From the cell containing the given text, extract its center point as [x, y] coordinate. 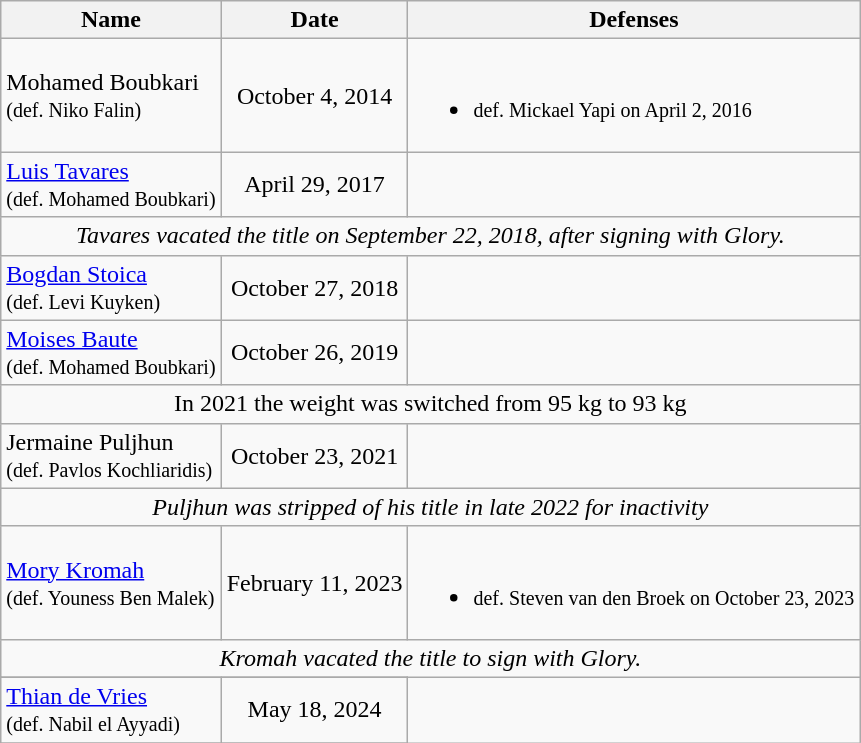
Puljhun was stripped of his title in late 2022 for inactivity [430, 507]
Tavares vacated the title on September 22, 2018, after signing with Glory. [430, 236]
In 2021 the weight was switched from 95 kg to 93 kg [430, 404]
def. Mickael Yapi on April 2, 2016 [634, 96]
Luis Tavares (def. Mohamed Boubkari) [111, 184]
Jermaine Puljhun (def. Pavlos Kochliaridis) [111, 456]
October 26, 2019 [314, 352]
October 27, 2018 [314, 288]
Date [314, 20]
October 4, 2014 [314, 96]
Defenses [634, 20]
def. Steven van den Broek on October 23, 2023 [634, 582]
Thian de Vries (def. Nabil el Ayyadi) [111, 710]
Name [111, 20]
May 18, 2024 [314, 710]
February 11, 2023 [314, 582]
April 29, 2017 [314, 184]
Mory Kromah (def. Youness Ben Malek) [111, 582]
Mohamed Boubkari (def. Niko Falin) [111, 96]
Kromah vacated the title to sign with Glory. [430, 658]
Bogdan Stoica (def. Levi Kuyken) [111, 288]
Moises Baute (def. Mohamed Boubkari) [111, 352]
October 23, 2021 [314, 456]
